Detect which cell encompasses the target text, then output its [x, y] center coordinate. 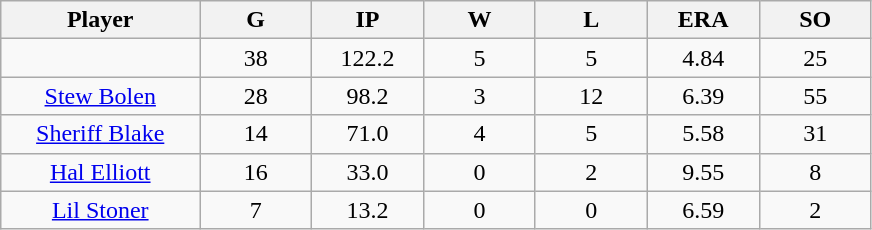
16 [256, 172]
W [479, 20]
Player [100, 20]
ERA [703, 20]
4.84 [703, 58]
L [591, 20]
IP [368, 20]
98.2 [368, 96]
38 [256, 58]
9.55 [703, 172]
55 [815, 96]
25 [815, 58]
4 [479, 134]
13.2 [368, 210]
Lil Stoner [100, 210]
6.39 [703, 96]
Hal Elliott [100, 172]
33.0 [368, 172]
122.2 [368, 58]
7 [256, 210]
14 [256, 134]
28 [256, 96]
3 [479, 96]
SO [815, 20]
71.0 [368, 134]
G [256, 20]
Stew Bolen [100, 96]
12 [591, 96]
5.58 [703, 134]
8 [815, 172]
Sheriff Blake [100, 134]
6.59 [703, 210]
31 [815, 134]
